Output the (X, Y) coordinate of the center of the cell containing the given text.  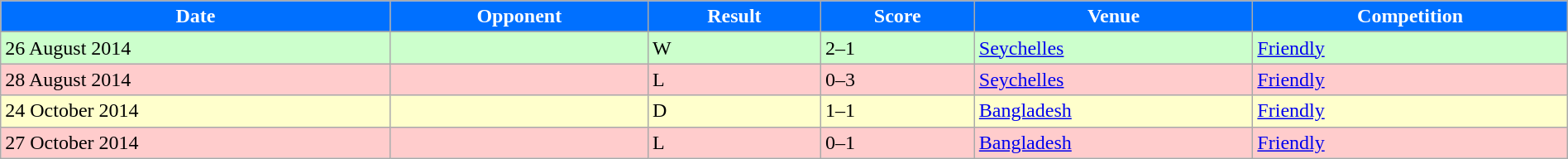
Venue (1113, 17)
W (734, 48)
D (734, 111)
0–3 (897, 79)
2–1 (897, 48)
28 August 2014 (195, 79)
Competition (1410, 17)
Opponent (519, 17)
Date (195, 17)
24 October 2014 (195, 111)
26 August 2014 (195, 48)
27 October 2014 (195, 142)
0–1 (897, 142)
Score (897, 17)
1–1 (897, 111)
Result (734, 17)
